For the text-containing cell, return its midpoint in [x, y] coordinate format. 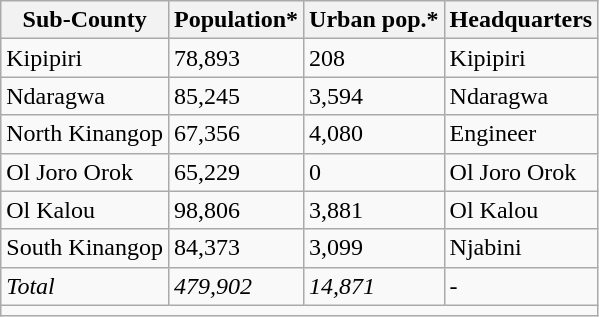
84,373 [236, 248]
67,356 [236, 134]
3,881 [374, 210]
14,871 [374, 286]
98,806 [236, 210]
Njabini [521, 248]
65,229 [236, 172]
0 [374, 172]
Total [85, 286]
Headquarters [521, 20]
North Kinangop [85, 134]
Engineer [521, 134]
85,245 [236, 96]
479,902 [236, 286]
Sub-County [85, 20]
3,099 [374, 248]
3,594 [374, 96]
208 [374, 58]
Urban pop.* [374, 20]
78,893 [236, 58]
Population* [236, 20]
- [521, 286]
South Kinangop [85, 248]
4,080 [374, 134]
